For the text-containing cell, return its midpoint in [x, y] coordinate format. 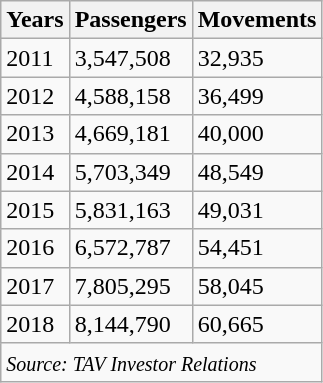
2012 [35, 96]
2014 [35, 172]
32,935 [257, 58]
5,703,349 [130, 172]
8,144,790 [130, 324]
Source: TAV Investor Relations [162, 362]
54,451 [257, 248]
36,499 [257, 96]
49,031 [257, 210]
60,665 [257, 324]
2018 [35, 324]
2013 [35, 134]
Movements [257, 20]
Passengers [130, 20]
2011 [35, 58]
2016 [35, 248]
Years [35, 20]
4,588,158 [130, 96]
2015 [35, 210]
40,000 [257, 134]
2017 [35, 286]
4,669,181 [130, 134]
58,045 [257, 286]
6,572,787 [130, 248]
7,805,295 [130, 286]
3,547,508 [130, 58]
48,549 [257, 172]
5,831,163 [130, 210]
